Return the [X, Y] coordinate for the center point of the cell that contains the specified text.  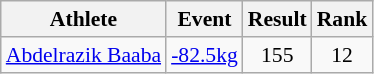
Athlete [84, 19]
155 [278, 55]
12 [342, 55]
Rank [342, 19]
Event [204, 19]
Result [278, 19]
-82.5kg [204, 55]
Abdelrazik Baaba [84, 55]
